Capture the cell that displays the provided text and extract its [x, y] central coordinate. 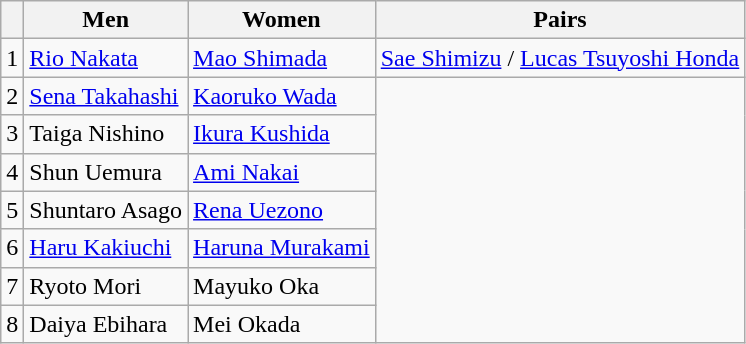
Mao Shimada [282, 58]
Rio Nakata [106, 58]
8 [12, 324]
Pairs [560, 20]
2 [12, 96]
Sena Takahashi [106, 96]
Shun Uemura [106, 172]
Ikura Kushida [282, 134]
Kaoruko Wada [282, 96]
3 [12, 134]
1 [12, 58]
6 [12, 248]
4 [12, 172]
Shuntaro Asago [106, 210]
Taiga Nishino [106, 134]
Sae Shimizu / Lucas Tsuyoshi Honda [560, 58]
Mayuko Oka [282, 286]
Haruna Murakami [282, 248]
Rena Uezono [282, 210]
Mei Okada [282, 324]
Men [106, 20]
7 [12, 286]
Ryoto Mori [106, 286]
5 [12, 210]
Daiya Ebihara [106, 324]
Ami Nakai [282, 172]
Women [282, 20]
Haru Kakiuchi [106, 248]
